For the text-containing cell, return its midpoint in [x, y] coordinate format. 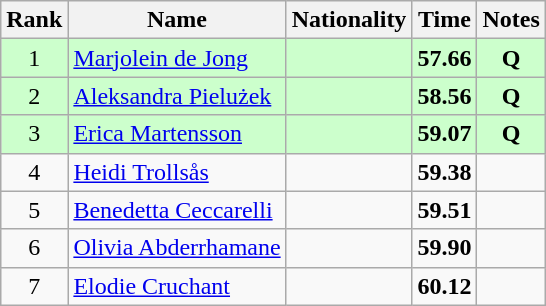
57.66 [444, 58]
2 [34, 96]
Nationality [349, 20]
Rank [34, 20]
Elodie Cruchant [177, 286]
Heidi Trollsås [177, 172]
58.56 [444, 96]
3 [34, 134]
1 [34, 58]
Marjolein de Jong [177, 58]
Name [177, 20]
Benedetta Ceccarelli [177, 210]
Erica Martensson [177, 134]
Olivia Abderrhamane [177, 248]
5 [34, 210]
7 [34, 286]
59.90 [444, 248]
60.12 [444, 286]
59.51 [444, 210]
Notes [511, 20]
6 [34, 248]
Aleksandra Pielużek [177, 96]
Time [444, 20]
59.38 [444, 172]
4 [34, 172]
59.07 [444, 134]
